Return [x, y] of the center of cell containing provided text 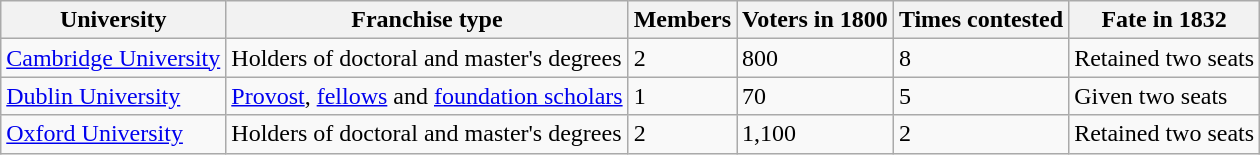
Fate in 1832 [1164, 20]
University [114, 20]
Voters in 1800 [814, 20]
8 [980, 58]
Franchise type [427, 20]
Given two seats [1164, 96]
800 [814, 58]
Cambridge University [114, 58]
Members [682, 20]
5 [980, 96]
Dublin University [114, 96]
Times contested [980, 20]
1 [682, 96]
1,100 [814, 134]
70 [814, 96]
Oxford University [114, 134]
Provost, fellows and foundation scholars [427, 96]
